Extract the (x, y) coordinate from the center of the cell holding the provided text.  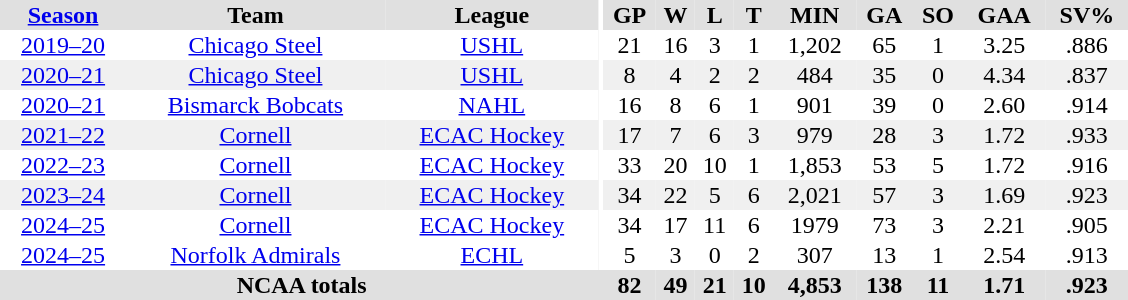
1.71 (1004, 285)
901 (814, 105)
2.21 (1004, 225)
49 (676, 285)
2.60 (1004, 105)
2022–23 (63, 165)
T (754, 15)
GA (884, 15)
Norfolk Admirals (256, 255)
NAHL (492, 105)
484 (814, 75)
GP (630, 15)
1,202 (814, 45)
L (714, 15)
4,853 (814, 285)
65 (884, 45)
979 (814, 135)
League (492, 15)
82 (630, 285)
28 (884, 135)
1,853 (814, 165)
22 (676, 195)
20 (676, 165)
35 (884, 75)
4 (676, 75)
W (676, 15)
2.54 (1004, 255)
NCAA totals (302, 285)
73 (884, 225)
53 (884, 165)
3.25 (1004, 45)
Team (256, 15)
MIN (814, 15)
1979 (814, 225)
Season (63, 15)
7 (676, 135)
57 (884, 195)
SO (938, 15)
1.69 (1004, 195)
2,021 (814, 195)
2021–22 (63, 135)
138 (884, 285)
33 (630, 165)
307 (814, 255)
ECHL (492, 255)
Bismarck Bobcats (256, 105)
4.34 (1004, 75)
39 (884, 105)
GAA (1004, 15)
13 (884, 255)
2019–20 (63, 45)
2023–24 (63, 195)
